Find where the given text appears and provide that cell's center as [X, Y] coordinate. 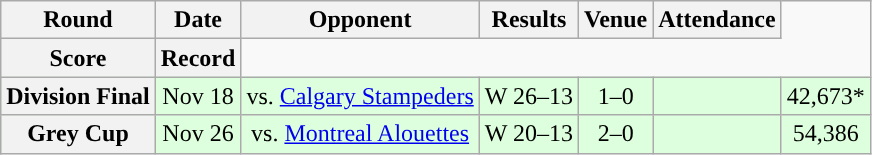
Round [78, 20]
Grey Cup [78, 134]
Attendance [717, 20]
Nov 18 [198, 96]
2–0 [616, 134]
Opponent [360, 20]
W 20–13 [528, 134]
Score [78, 58]
Results [528, 20]
42,673* [826, 96]
Date [198, 20]
54,386 [826, 134]
1–0 [616, 96]
vs. Montreal Alouettes [360, 134]
Nov 26 [198, 134]
Record [198, 58]
Division Final [78, 96]
vs. Calgary Stampeders [360, 96]
W 26–13 [528, 96]
Venue [616, 20]
